Scan for the cell matching the given text and deliver its [X, Y] coordinate at center. 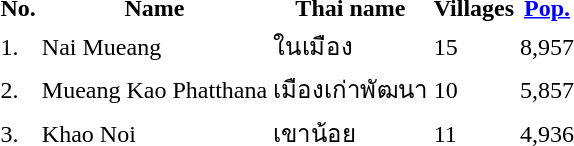
เมืองเก่าพัฒนา [351, 90]
Mueang Kao Phatthana [154, 90]
ในเมือง [351, 46]
10 [474, 90]
15 [474, 46]
Nai Mueang [154, 46]
